Detect which cell encompasses the target text, then output its (X, Y) center coordinate. 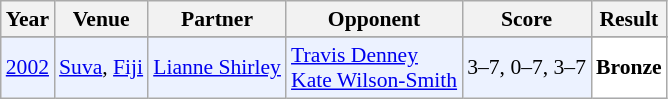
Partner (217, 19)
Opponent (374, 19)
3–7, 0–7, 3–7 (526, 68)
Lianne Shirley (217, 68)
Score (526, 19)
Venue (101, 19)
Suva, Fiji (101, 68)
Result (629, 19)
2002 (28, 68)
Year (28, 19)
Travis Denney Kate Wilson-Smith (374, 68)
Bronze (629, 68)
